Provide the [x, y] coordinate of the cell's center where the given text is located.  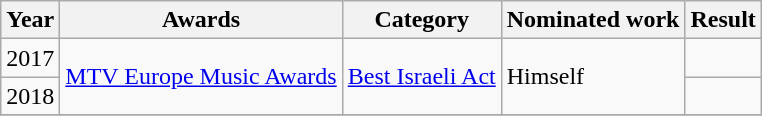
Result [723, 20]
Best Israeli Act [422, 77]
Nominated work [593, 20]
Year [30, 20]
Himself [593, 77]
MTV Europe Music Awards [201, 77]
Category [422, 20]
2017 [30, 58]
Awards [201, 20]
2018 [30, 96]
